Determine the (x, y) coordinate at the center of the cell enclosing the given text.  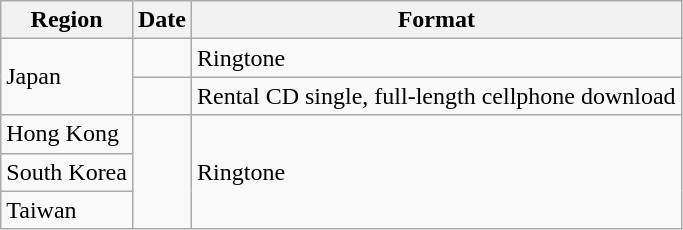
Taiwan (67, 210)
South Korea (67, 172)
Hong Kong (67, 134)
Japan (67, 77)
Format (437, 20)
Rental CD single, full-length cellphone download (437, 96)
Date (162, 20)
Region (67, 20)
